Identify which cell holds the provided text, then report its [x, y] central coordinate. 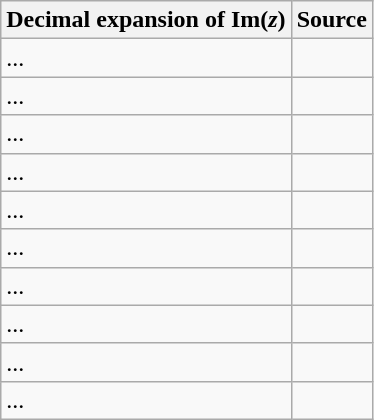
Decimal expansion of Im(z) [146, 20]
Source [332, 20]
